Identify which cell holds the provided text, then report its [x, y] central coordinate. 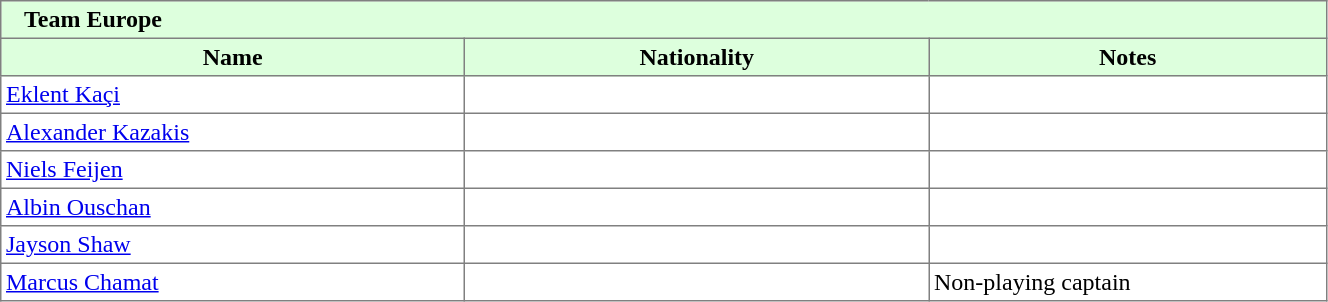
Jayson Shaw [233, 245]
Eklent Kaçi [233, 95]
Name [233, 57]
Team Europe [664, 20]
Nationality [697, 57]
Non-playing captain [1128, 282]
Niels Feijen [233, 170]
Notes [1128, 57]
Alexander Kazakis [233, 132]
Marcus Chamat [233, 282]
Albin Ouschan [233, 207]
